From the cell containing the given text, extract its center point as (X, Y) coordinate. 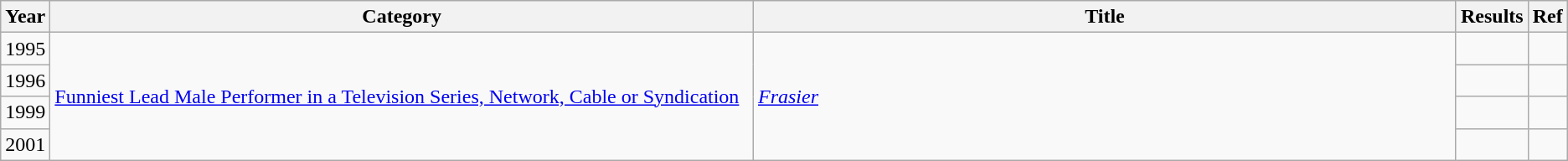
Category (402, 17)
Year (25, 17)
Ref (1548, 17)
Frasier (1104, 96)
1996 (25, 80)
1995 (25, 49)
Funniest Lead Male Performer in a Television Series, Network, Cable or Syndication (402, 96)
2001 (25, 144)
Title (1104, 17)
Results (1492, 17)
1999 (25, 112)
